Extract the [X, Y] coordinate from the center of the cell holding the provided text.  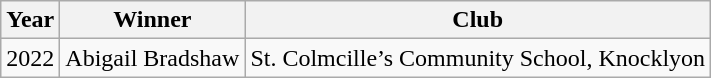
2022 [30, 58]
Winner [152, 20]
Abigail Bradshaw [152, 58]
Year [30, 20]
St. Colmcille’s Community School, Knocklyon [478, 58]
Club [478, 20]
